Determine the [X, Y] coordinate at the center of the cell enclosing the given text.  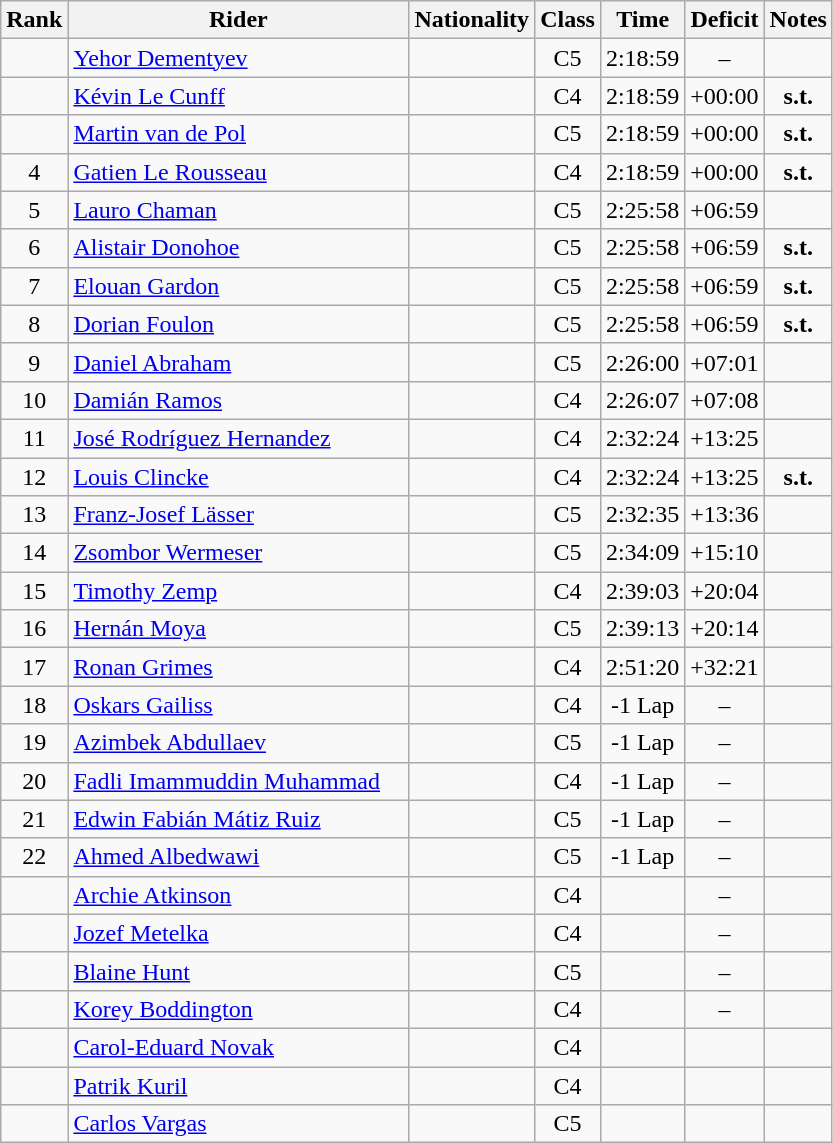
Rider [238, 20]
Korey Boddington [238, 1009]
+15:10 [724, 553]
18 [34, 705]
17 [34, 667]
+07:01 [724, 362]
Franz-Josef Lässer [238, 515]
13 [34, 515]
2:26:07 [642, 400]
José Rodríguez Hernandez [238, 438]
Rank [34, 20]
2:32:35 [642, 515]
+32:21 [724, 667]
Carlos Vargas [238, 1124]
22 [34, 857]
5 [34, 210]
Alistair Donohoe [238, 248]
Zsombor Wermeser [238, 553]
Martin van de Pol [238, 134]
Time [642, 20]
6 [34, 248]
19 [34, 743]
2:34:09 [642, 553]
20 [34, 781]
Deficit [724, 20]
+20:04 [724, 591]
Carol-Eduard Novak [238, 1047]
11 [34, 438]
2:39:13 [642, 629]
16 [34, 629]
Kévin Le Cunff [238, 96]
10 [34, 400]
Gatien Le Rousseau [238, 172]
Lauro Chaman [238, 210]
Yehor Dementyev [238, 58]
Patrik Kuril [238, 1085]
Archie Atkinson [238, 895]
Edwin Fabián Mátiz Ruiz [238, 819]
Blaine Hunt [238, 971]
Dorian Foulon [238, 324]
+13:36 [724, 515]
+20:14 [724, 629]
Nationality [472, 20]
Class [568, 20]
2:26:00 [642, 362]
Oskars Gailiss [238, 705]
2:39:03 [642, 591]
Fadli Imammuddin Muhammad [238, 781]
Daniel Abraham [238, 362]
Jozef Metelka [238, 933]
21 [34, 819]
Elouan Gardon [238, 286]
8 [34, 324]
7 [34, 286]
2:51:20 [642, 667]
Damián Ramos [238, 400]
4 [34, 172]
+07:08 [724, 400]
Notes [798, 20]
Timothy Zemp [238, 591]
12 [34, 477]
Louis Clincke [238, 477]
Hernán Moya [238, 629]
Azimbek Abdullaev [238, 743]
14 [34, 553]
Ronan Grimes [238, 667]
15 [34, 591]
Ahmed Albedwawi [238, 857]
9 [34, 362]
